Find where the given text appears and provide that cell's center as [X, Y] coordinate. 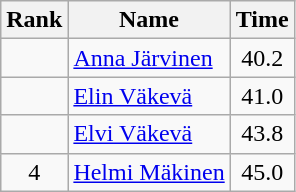
45.0 [262, 172]
Elin Väkevä [149, 96]
Name [149, 20]
40.2 [262, 58]
Rank [34, 20]
Anna Järvinen [149, 58]
Helmi Mäkinen [149, 172]
43.8 [262, 134]
41.0 [262, 96]
Elvi Väkevä [149, 134]
Time [262, 20]
4 [34, 172]
